Locate the cell with the specified text and output its [X, Y] center coordinate. 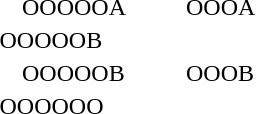
OOOB [220, 73]
